Return the [x, y] coordinate for the center point of the cell that contains the specified text.  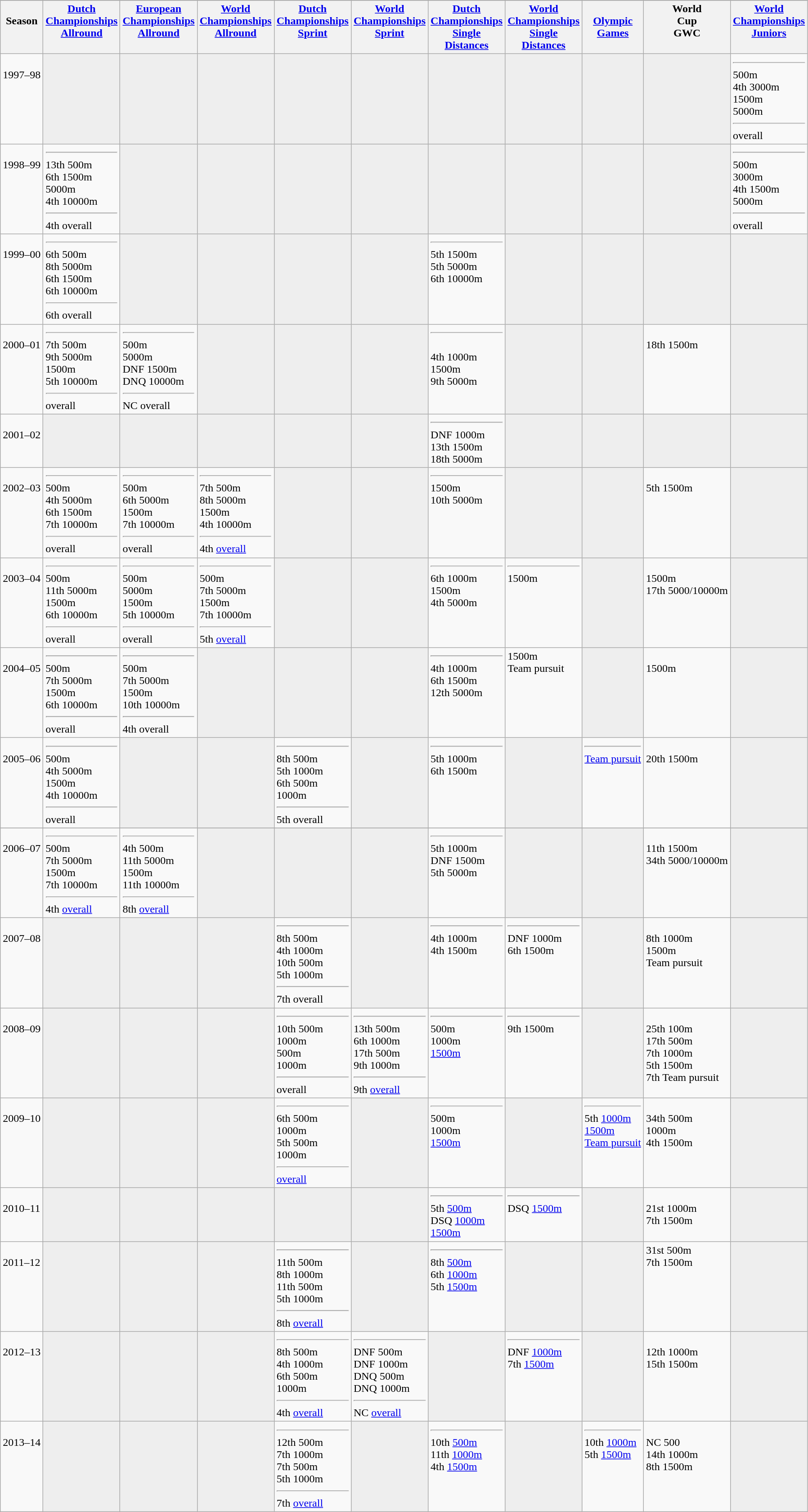
10th 500m 11th 1000m 4th 1500m [467, 1467]
500m 5000m 1500m 5th 10000m overall [158, 603]
31st 500m 7th 1500m [687, 1287]
2004–05 [22, 693]
5th 500m DSQ 1000m 1500m [467, 1215]
Dutch Championships Sprint [312, 27]
500m 7th 5000m 1500m 7th 10000m 4th overall [82, 873]
11th 500m 8th 1000m 11th 500m 5th 1000m 8th overall [312, 1287]
European Championships Allround [158, 27]
6th 500m 8th 5000m 6th 1500m 6th 10000m 6th overall [82, 279]
1500m 10th 5000m [467, 513]
11th 1500m 34th 5000/10000m [687, 873]
500m 7th 5000m 1500m 6th 10000m overall [82, 693]
5th 1500m 5th 5000m 6th 10000m [467, 279]
20th 1500m [687, 783]
2009–10 [22, 1143]
2012–13 [22, 1377]
2007–08 [22, 963]
500m 4th 5000m 6th 1500m 7th 10000m overall [82, 513]
500m 4th 5000m 1500m 4th 10000m overall [82, 783]
13th 500m 6th 1000m 17th 500m 9th 1000m 9th overall [390, 1053]
34th 500m 1000m 4th 1500m [687, 1143]
4th 1000m 4th 1500m [467, 963]
2008–09 [22, 1053]
500m 7th 5000m 1500m 10th 10000m 4th overall [158, 693]
1999–00 [22, 279]
World Championships Juniors [769, 27]
Dutch Championships Single Distances [467, 27]
World Cup GWC [687, 27]
5th 1000m 1500m Team pursuit [613, 1143]
4th 500m 11th 5000m 1500m 11th 10000m 8th overall [158, 873]
2000–01 [22, 369]
2002–03 [22, 513]
World Championships Single Distances [543, 27]
8th 500m 4th 1000m 6th 500m 1000m 4th overall [312, 1377]
500m 5000m DNF 1500m DNQ 10000m NC overall [158, 369]
2001–02 [22, 441]
2005–06 [22, 783]
World Championships Allround [236, 27]
5th 1000m 6th 1500m [467, 783]
NC 500 14th 1000m 8th 1500m [687, 1467]
10th 500m 1000m 500m 1000m overall [312, 1053]
12th 500m 7th 1000m 7th 500m 5th 1000m 7th overall [312, 1467]
500m 4th 3000m 1500m 5000m overall [769, 99]
21st 1000m 7th 1500m [687, 1215]
DNF 1000m 13th 1500m 18th 5000m [467, 441]
Team pursuit [613, 783]
1500m Team pursuit [543, 693]
25th 100m 17th 500m 7th 1000m 5th 1500m 7th Team pursuit [687, 1053]
5th 1500m [687, 513]
2006–07 [22, 873]
DNF 1000m 6th 1500m [543, 963]
Olympic Games [613, 27]
7th 500m 9th 5000m 1500m 5th 10000m overall [82, 369]
6th 1000m 1500m 4th 5000m [467, 603]
10th 1000m 5th 1500m [613, 1467]
2011–12 [22, 1287]
9th 1500m [543, 1053]
Season [22, 27]
Dutch Championships Allround [82, 27]
DSQ 1500m [543, 1215]
500m 7th 5000m 1500m 7th 10000m 5th overall [236, 603]
4th 1000m 6th 1500m 12th 5000m [467, 693]
1997–98 [22, 99]
2013–14 [22, 1467]
7th 500m 8th 5000m 1500m 4th 10000m 4th overall [236, 513]
2010–11 [22, 1215]
5th 1000m DNF 1500m 5th 5000m [467, 873]
8th 1000m 1500m Team pursuit [687, 963]
500m 6th 5000m 1500m 7th 10000m overall [158, 513]
1998–99 [22, 189]
6th 500m 1000m 5th 500m 1000m overall [312, 1143]
12th 1000m 15th 1500m [687, 1377]
1500m 17th 5000/10000m [687, 603]
18th 1500m [687, 369]
13th 500m 6th 1500m 5000m 4th 10000m 4th overall [82, 189]
4th 1000m 1500m 9th 5000m [467, 369]
500m 3000m 4th 1500m 5000m overall [769, 189]
8th 500m 6th 1000m 5th 1500m [467, 1287]
DNF 500m DNF 1000m DNQ 500m DNQ 1000m NC overall [390, 1377]
World Championships Sprint [390, 27]
DNF 1000m 7th 1500m [543, 1377]
8th 500m 4th 1000m 10th 500m 5th 1000m 7th overall [312, 963]
8th 500m 5th 1000m 6th 500m 1000m 5th overall [312, 783]
500m 11th 5000m 1500m 6th 10000m overall [82, 603]
2003–04 [22, 603]
